Identify which cell holds the provided text, then report its (X, Y) central coordinate. 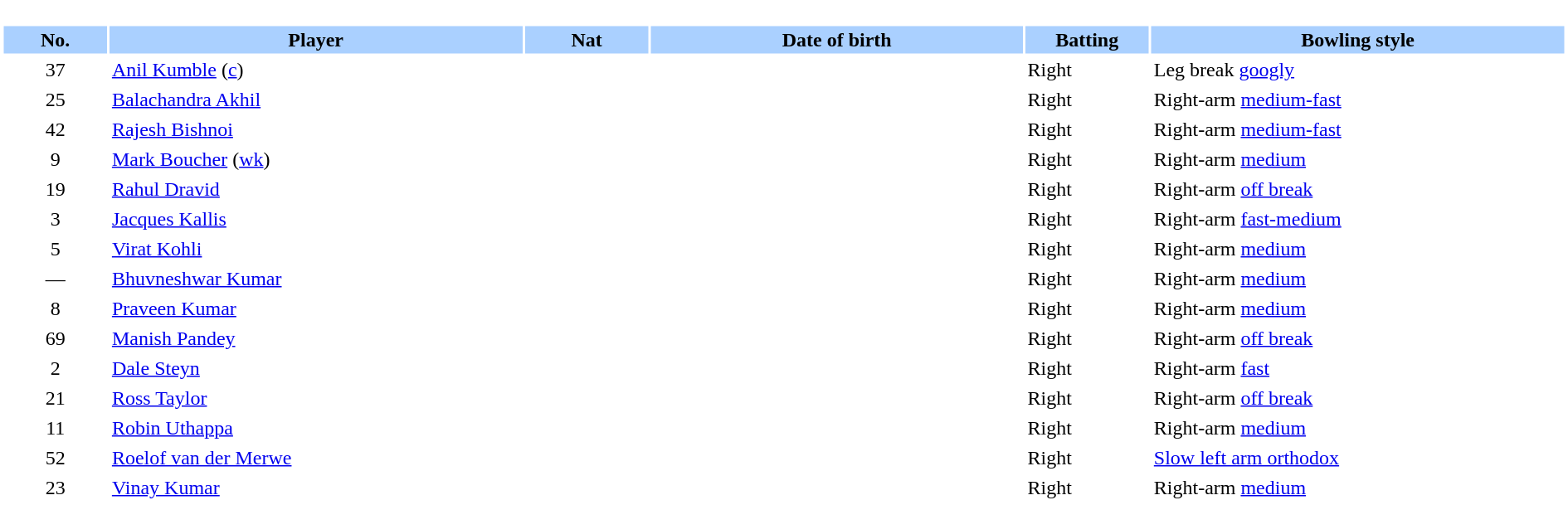
69 (55, 338)
Right-arm fast (1358, 368)
Ross Taylor (316, 398)
Bhuvneshwar Kumar (316, 279)
19 (55, 189)
Rajesh Bishnoi (316, 129)
Jacques Kallis (316, 219)
Date of birth (837, 40)
25 (55, 100)
42 (55, 129)
Roelof van der Merwe (316, 458)
No. (55, 40)
3 (55, 219)
Player (316, 40)
Balachandra Akhil (316, 100)
8 (55, 308)
Bowling style (1358, 40)
Vinay Kumar (316, 488)
Dale Steyn (316, 368)
52 (55, 458)
Robin Uthappa (316, 428)
— (55, 279)
Batting (1087, 40)
Right-arm fast-medium (1358, 219)
Rahul Dravid (316, 189)
11 (55, 428)
Nat (586, 40)
23 (55, 488)
37 (55, 70)
21 (55, 398)
Manish Pandey (316, 338)
Mark Boucher (wk) (316, 159)
9 (55, 159)
Virat Kohli (316, 249)
Slow left arm orthodox (1358, 458)
Anil Kumble (c) (316, 70)
2 (55, 368)
Leg break googly (1358, 70)
5 (55, 249)
Praveen Kumar (316, 308)
